Identify which cell holds the provided text, then report its (x, y) central coordinate. 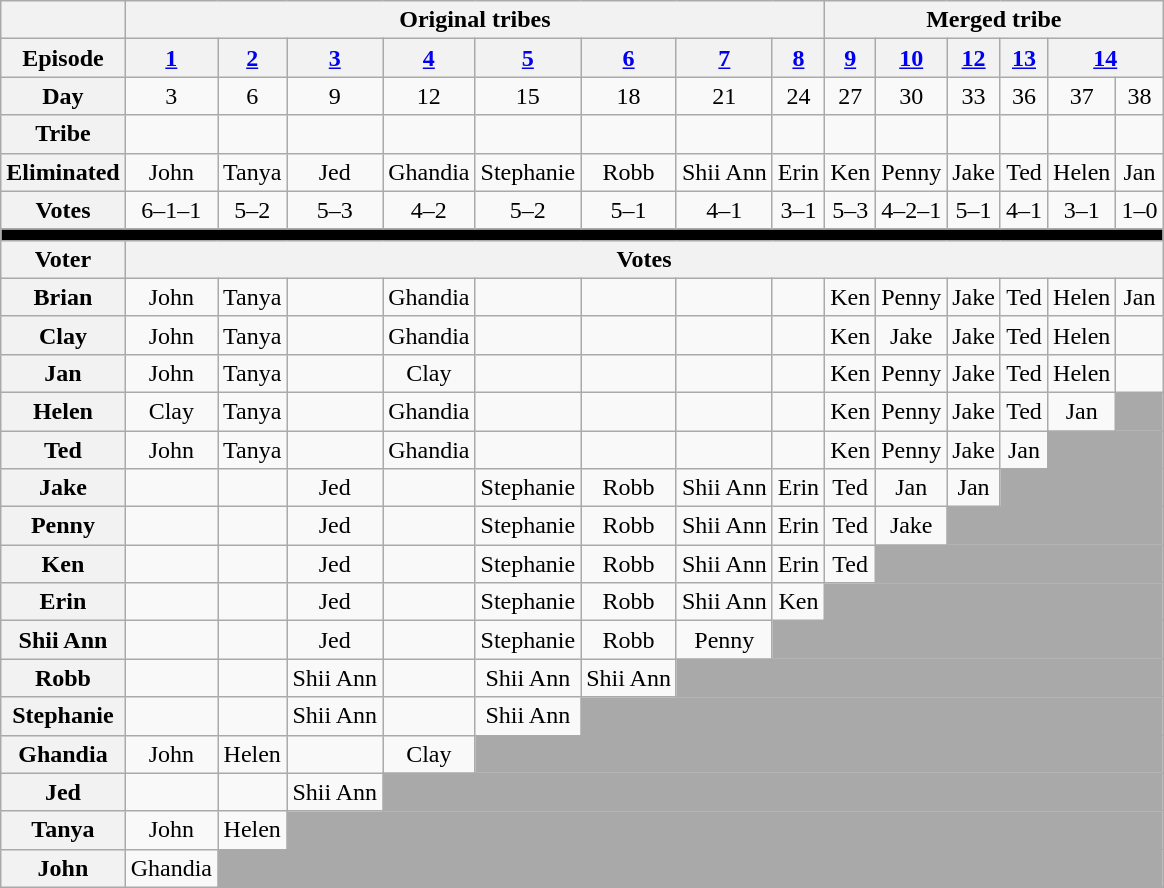
1 (171, 58)
6–1–1 (171, 210)
4 (429, 58)
Merged tribe (994, 20)
Day (63, 96)
Voter (63, 259)
7 (724, 58)
Brian (63, 297)
10 (912, 58)
37 (1082, 96)
Episode (63, 58)
15 (528, 96)
18 (629, 96)
2 (252, 58)
24 (798, 96)
38 (1140, 96)
33 (974, 96)
21 (724, 96)
Original tribes (474, 20)
Tribe (63, 134)
14 (1106, 58)
4–2–1 (912, 210)
1–0 (1140, 210)
36 (1024, 96)
8 (798, 58)
5 (528, 58)
27 (850, 96)
13 (1024, 58)
4–2 (429, 210)
30 (912, 96)
Eliminated (63, 172)
